For the text-containing cell, return its midpoint in [x, y] coordinate format. 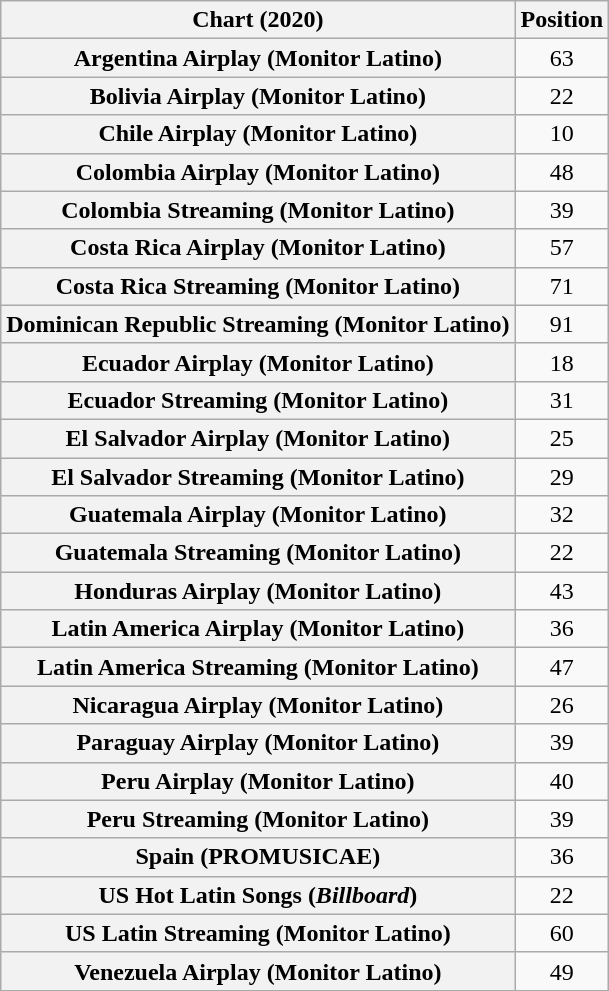
Latin America Airplay (Monitor Latino) [258, 629]
57 [562, 248]
49 [562, 971]
Peru Airplay (Monitor Latino) [258, 781]
Peru Streaming (Monitor Latino) [258, 819]
63 [562, 58]
91 [562, 324]
29 [562, 477]
48 [562, 172]
31 [562, 400]
Guatemala Airplay (Monitor Latino) [258, 515]
Argentina Airplay (Monitor Latino) [258, 58]
Chart (2020) [258, 20]
40 [562, 781]
Nicaragua Airplay (Monitor Latino) [258, 705]
US Latin Streaming (Monitor Latino) [258, 933]
Position [562, 20]
Spain (PROMUSICAE) [258, 857]
Chile Airplay (Monitor Latino) [258, 134]
32 [562, 515]
Paraguay Airplay (Monitor Latino) [258, 743]
Ecuador Airplay (Monitor Latino) [258, 362]
El Salvador Streaming (Monitor Latino) [258, 477]
Honduras Airplay (Monitor Latino) [258, 591]
Latin America Streaming (Monitor Latino) [258, 667]
Venezuela Airplay (Monitor Latino) [258, 971]
Costa Rica Airplay (Monitor Latino) [258, 248]
El Salvador Airplay (Monitor Latino) [258, 438]
Dominican Republic Streaming (Monitor Latino) [258, 324]
25 [562, 438]
Colombia Streaming (Monitor Latino) [258, 210]
26 [562, 705]
18 [562, 362]
Colombia Airplay (Monitor Latino) [258, 172]
Ecuador Streaming (Monitor Latino) [258, 400]
47 [562, 667]
Costa Rica Streaming (Monitor Latino) [258, 286]
Guatemala Streaming (Monitor Latino) [258, 553]
Bolivia Airplay (Monitor Latino) [258, 96]
60 [562, 933]
US Hot Latin Songs (Billboard) [258, 895]
10 [562, 134]
43 [562, 591]
71 [562, 286]
